Determine the [x, y] coordinate at the center of the cell enclosing the given text.  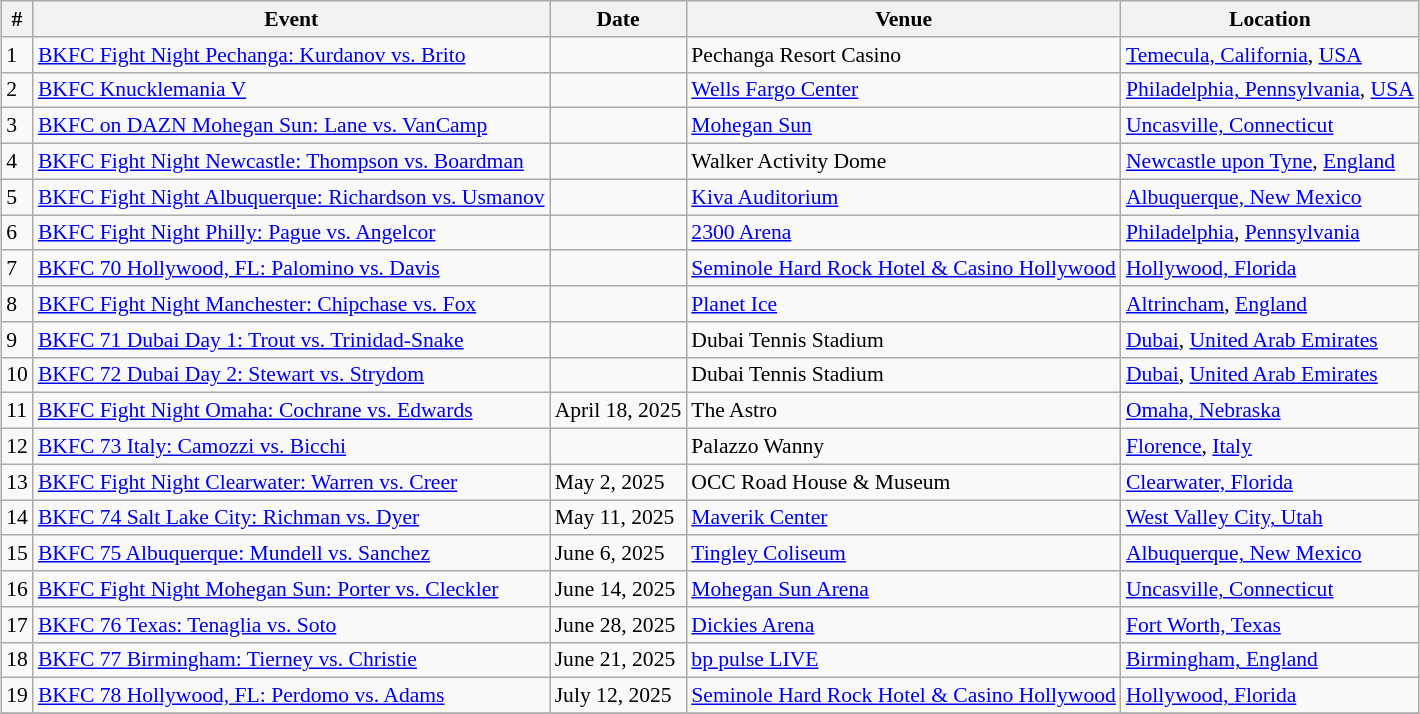
Newcastle upon Tyne, England [1270, 162]
18 [17, 660]
BKFC 78 Hollywood, FL: Perdomo vs. Adams [292, 696]
June 14, 2025 [618, 589]
Mohegan Sun Arena [904, 589]
16 [17, 589]
BKFC 70 Hollywood, FL: Palomino vs. Davis [292, 269]
Tingley Coliseum [904, 554]
Fort Worth, Texas [1270, 625]
June 6, 2025 [618, 554]
Maverik Center [904, 518]
May 11, 2025 [618, 518]
Date [618, 19]
10 [17, 375]
BKFC 73 Italy: Camozzi vs. Bicchi [292, 447]
BKFC Fight Night Newcastle: Thompson vs. Boardman [292, 162]
June 28, 2025 [618, 625]
BKFC Fight Night Pechanga: Kurdanov vs. Brito [292, 55]
BKFC Knucklemania V [292, 90]
Venue [904, 19]
West Valley City, Utah [1270, 518]
15 [17, 554]
14 [17, 518]
4 [17, 162]
Palazzo Wanny [904, 447]
Temecula, California, USA [1270, 55]
BKFC Fight Night Albuquerque: Richardson vs. Usmanov [292, 197]
7 [17, 269]
Event [292, 19]
BKFC 72 Dubai Day 2: Stewart vs. Strydom [292, 375]
Kiva Auditorium [904, 197]
11 [17, 411]
Clearwater, Florida [1270, 482]
Walker Activity Dome [904, 162]
17 [17, 625]
Location [1270, 19]
3 [17, 126]
8 [17, 304]
June 21, 2025 [618, 660]
Dickies Arena [904, 625]
BKFC Fight Night Omaha: Cochrane vs. Edwards [292, 411]
OCC Road House & Museum [904, 482]
9 [17, 340]
2300 Arena [904, 233]
The Astro [904, 411]
1 [17, 55]
6 [17, 233]
Pechanga Resort Casino [904, 55]
BKFC 76 Texas: Tenaglia vs. Soto [292, 625]
BKFC Fight Night Philly: Pague vs. Angelcor [292, 233]
Birmingham, England [1270, 660]
19 [17, 696]
13 [17, 482]
Planet Ice [904, 304]
BKFC 71 Dubai Day 1: Trout vs. Trinidad-Snake [292, 340]
BKFC Fight Night Mohegan Sun: Porter vs. Cleckler [292, 589]
July 12, 2025 [618, 696]
April 18, 2025 [618, 411]
BKFC 75 Albuquerque: Mundell vs. Sanchez [292, 554]
BKFC Fight Night Manchester: Chipchase vs. Fox [292, 304]
2 [17, 90]
Florence, Italy [1270, 447]
May 2, 2025 [618, 482]
Wells Fargo Center [904, 90]
Altrincham, England [1270, 304]
Mohegan Sun [904, 126]
BKFC on DAZN Mohegan Sun: Lane vs. VanCamp [292, 126]
5 [17, 197]
Omaha, Nebraska [1270, 411]
BKFC Fight Night Clearwater: Warren vs. Creer [292, 482]
12 [17, 447]
BKFC 74 Salt Lake City: Richman vs. Dyer [292, 518]
bp pulse LIVE [904, 660]
Philadelphia, Pennsylvania, USA [1270, 90]
BKFC 77 Birmingham: Tierney vs. Christie [292, 660]
Philadelphia, Pennsylvania [1270, 233]
# [17, 19]
